Return [x, y] of the center of cell containing provided text 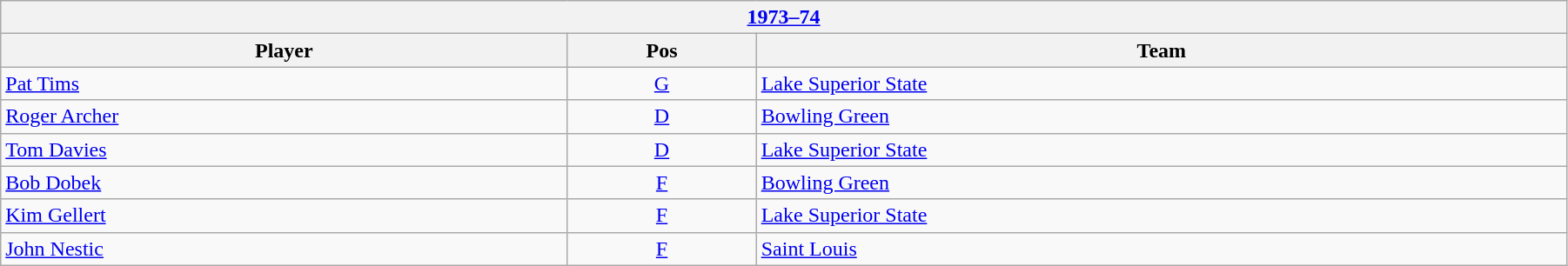
Roger Archer [284, 116]
Tom Davies [284, 150]
Kim Gellert [284, 216]
Pat Tims [284, 83]
1973–74 [784, 17]
G [661, 83]
Pos [661, 50]
Bob Dobek [284, 183]
Saint Louis [1161, 249]
Team [1161, 50]
John Nestic [284, 249]
Player [284, 50]
